Return the (x, y) coordinate for the center point of the cell that contains the specified text.  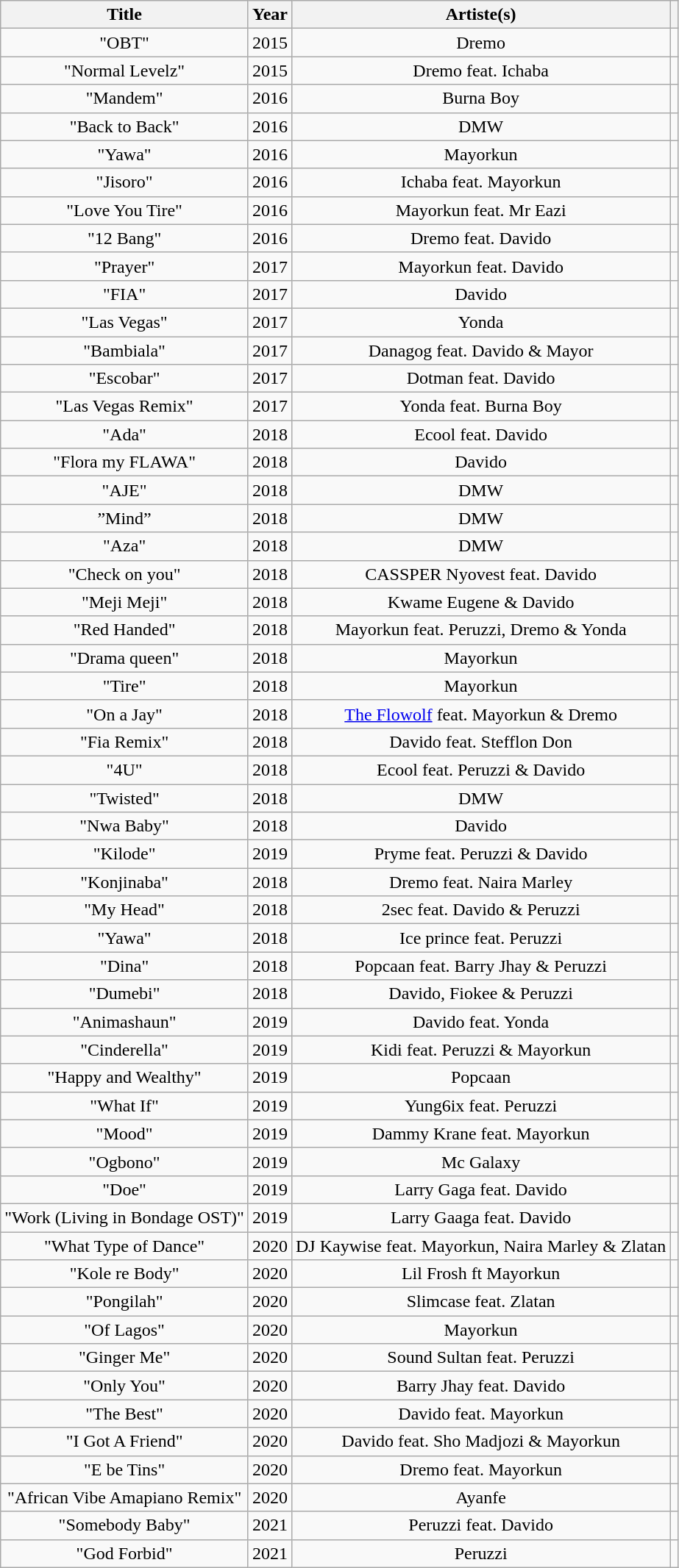
"Only You" (125, 1386)
"Somebody Baby" (125, 1525)
Davido, Fiokee & Peruzzi (480, 994)
Sound Sultan feat. Peruzzi (480, 1358)
Barry Jhay feat. Davido (480, 1386)
2sec feat. Davido & Peruzzi (480, 910)
Peruzzi (480, 1553)
"Back to Back" (125, 126)
"Bambiala" (125, 351)
"Happy and Wealthy" (125, 1078)
"Normal Levelz" (125, 71)
Kidi feat. Peruzzi & Mayorkun (480, 1050)
"OBT" (125, 43)
"Twisted" (125, 798)
"What Type of Dance" (125, 1246)
Pryme feat. Peruzzi & Davido (480, 854)
Lil Frosh ft Mayorkun (480, 1274)
"Ogbono" (125, 1161)
Dremo feat. Mayorkun (480, 1469)
"FIA" (125, 294)
Dotman feat. Davido (480, 379)
Title (125, 15)
"Pongilah" (125, 1302)
"Work (Living in Bondage OST)" (125, 1217)
Davido feat. Mayorkun (480, 1414)
Popcaan feat. Barry Jhay & Peruzzi (480, 966)
Davido feat. Stefflon Don (480, 742)
"I Got A Friend" (125, 1442)
Peruzzi feat. Davido (480, 1525)
Artiste(s) (480, 15)
"Aza" (125, 546)
"E be Tins" (125, 1469)
"Flora my FLAWA" (125, 462)
"Jisoro" (125, 182)
"Prayer" (125, 266)
"Ada" (125, 434)
"Red Handed" (125, 630)
Ayanfe (480, 1497)
DJ Kaywise feat. Mayorkun, Naira Marley & Zlatan (480, 1246)
"Las Vegas Remix" (125, 407)
"AJE" (125, 490)
"Mood" (125, 1134)
Davido feat. Yonda (480, 1022)
Ice prince feat. Peruzzi (480, 938)
Mayorkun feat. Mr Eazi (480, 210)
"Doe" (125, 1189)
Dremo feat. Naira Marley (480, 882)
Yonda (480, 322)
"Tire" (125, 686)
Danagog feat. Davido & Mayor (480, 351)
"Kole re Body" (125, 1274)
"Kilode" (125, 854)
"Las Vegas" (125, 322)
Mayorkun feat. Davido (480, 266)
Larry Gaga feat. Davido (480, 1189)
Dammy Krane feat. Mayorkun (480, 1134)
"Meji Meji" (125, 602)
Davido feat. Sho Madjozi & Mayorkun (480, 1442)
"Fia Remix" (125, 742)
Burna Boy (480, 99)
"Of Lagos" (125, 1330)
"Ginger Me" (125, 1358)
Yonda feat. Burna Boy (480, 407)
The Flowolf feat. Mayorkun & Dremo (480, 714)
Yung6ix feat. Peruzzi (480, 1106)
"Escobar" (125, 379)
"Konjinaba" (125, 882)
"Nwa Baby" (125, 826)
Year (269, 15)
"God Forbid" (125, 1553)
"4U" (125, 770)
"Cinderella" (125, 1050)
CASSPER Nyovest feat. Davido (480, 574)
Dremo (480, 43)
"Dumebi" (125, 994)
Dremo feat. Davido (480, 238)
"The Best" (125, 1414)
"On a Jay" (125, 714)
Kwame Eugene & Davido (480, 602)
"Love You Tire" (125, 210)
Slimcase feat. Zlatan (480, 1302)
Mc Galaxy (480, 1161)
"Drama queen" (125, 658)
Ecool feat. Davido (480, 434)
"What If" (125, 1106)
Ichaba feat. Mayorkun (480, 182)
"African Vibe Amapiano Remix" (125, 1497)
"Animashaun" (125, 1022)
”Mind” (125, 518)
"Dina" (125, 966)
Larry Gaaga feat. Davido (480, 1217)
Dremo feat. Ichaba (480, 71)
"12 Bang" (125, 238)
Ecool feat. Peruzzi & Davido (480, 770)
"Check on you" (125, 574)
"Mandem" (125, 99)
Popcaan (480, 1078)
"My Head" (125, 910)
Mayorkun feat. Peruzzi, Dremo & Yonda (480, 630)
